Scan for the cell matching the given text and deliver its [x, y] coordinate at center. 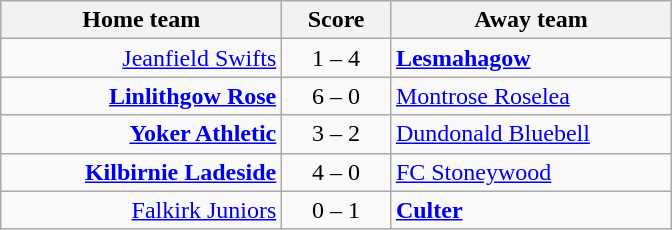
4 – 0 [336, 172]
Yoker Athletic [142, 134]
Away team [530, 20]
Kilbirnie Ladeside [142, 172]
Score [336, 20]
Dundonald Bluebell [530, 134]
Montrose Roselea [530, 96]
Falkirk Juniors [142, 210]
6 – 0 [336, 96]
Home team [142, 20]
1 – 4 [336, 58]
0 – 1 [336, 210]
Linlithgow Rose [142, 96]
Culter [530, 210]
FC Stoneywood [530, 172]
Lesmahagow [530, 58]
3 – 2 [336, 134]
Jeanfield Swifts [142, 58]
